Extract the [x, y] coordinate from the center of the cell holding the provided text.  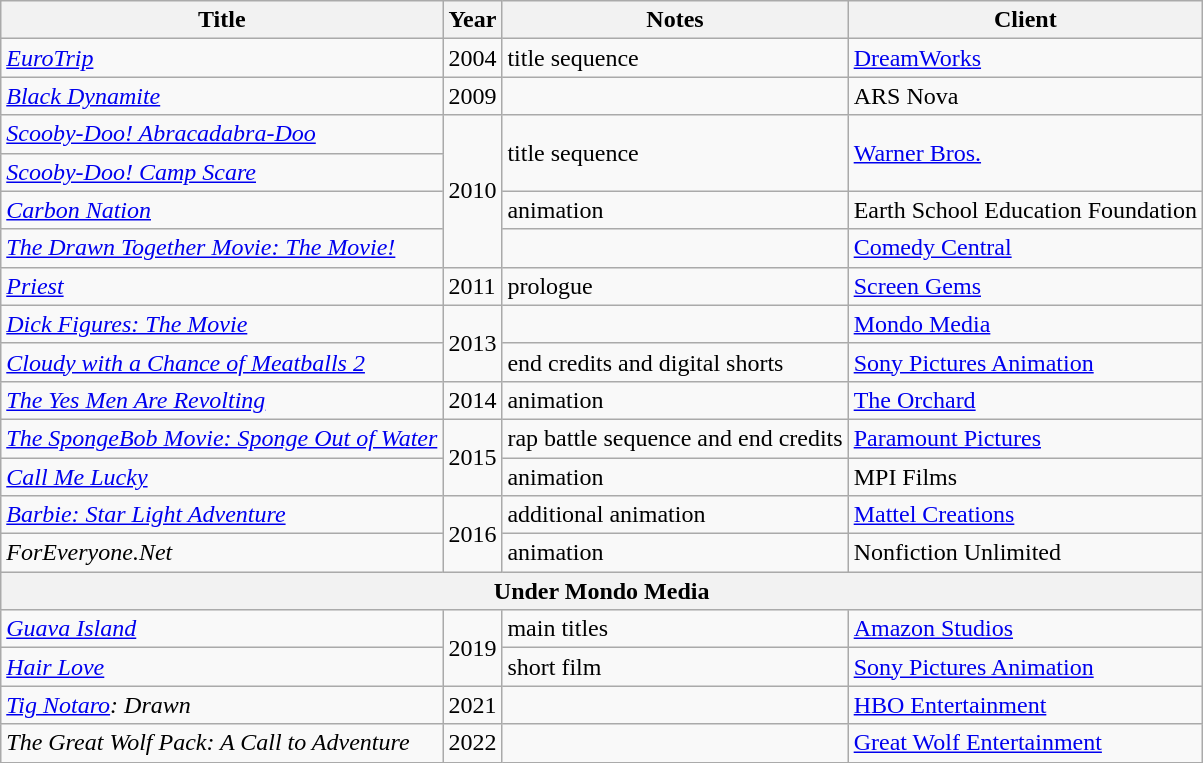
Priest [222, 286]
Under Mondo Media [602, 591]
ARS Nova [1025, 96]
Earth School Education Foundation [1025, 210]
Warner Bros. [1025, 153]
Barbie: Star Light Adventure [222, 515]
rap battle sequence and end credits [675, 438]
short film [675, 667]
Scooby-Doo! Camp Scare [222, 172]
Dick Figures: The Movie [222, 324]
Carbon Nation [222, 210]
Great Wolf Entertainment [1025, 743]
Hair Love [222, 667]
2010 [472, 191]
Call Me Lucky [222, 477]
2021 [472, 705]
main titles [675, 629]
2014 [472, 400]
additional animation [675, 515]
Client [1025, 20]
2009 [472, 96]
Nonfiction Unlimited [1025, 553]
2015 [472, 457]
Tig Notaro: Drawn [222, 705]
HBO Entertainment [1025, 705]
The Yes Men Are Revolting [222, 400]
The SpongeBob Movie: Sponge Out of Water [222, 438]
Title [222, 20]
Mondo Media [1025, 324]
Cloudy with a Chance of Meatballs 2 [222, 362]
Amazon Studios [1025, 629]
Guava Island [222, 629]
2013 [472, 343]
2019 [472, 648]
Scooby-Doo! Abracadabra-Doo [222, 134]
MPI Films [1025, 477]
prologue [675, 286]
The Drawn Together Movie: The Movie! [222, 248]
Mattel Creations [1025, 515]
The Orchard [1025, 400]
Year [472, 20]
ForEveryone.Net [222, 553]
2016 [472, 534]
DreamWorks [1025, 58]
Screen Gems [1025, 286]
Black Dynamite [222, 96]
Comedy Central [1025, 248]
2004 [472, 58]
end credits and digital shorts [675, 362]
EuroTrip [222, 58]
Notes [675, 20]
2011 [472, 286]
2022 [472, 743]
The Great Wolf Pack: A Call to Adventure [222, 743]
Paramount Pictures [1025, 438]
